Detect which cell encompasses the target text, then output its [X, Y] center coordinate. 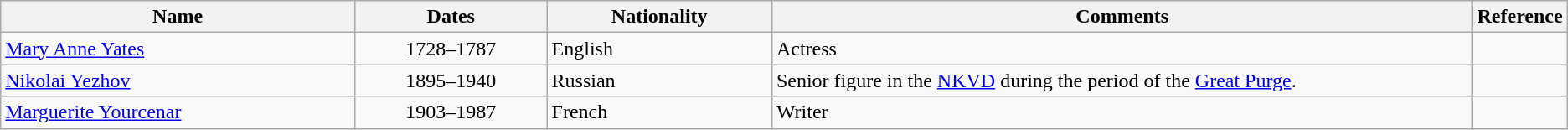
Name [178, 17]
1895–1940 [451, 81]
Nationality [659, 17]
Reference [1519, 17]
English [659, 49]
1903–1987 [451, 112]
Senior figure in the NKVD during the period of the Great Purge. [1122, 81]
French [659, 112]
Mary Anne Yates [178, 49]
Dates [451, 17]
Writer [1122, 112]
Marguerite Yourcenar [178, 112]
Actress [1122, 49]
Russian [659, 81]
Comments [1122, 17]
1728–1787 [451, 49]
Nikolai Yezhov [178, 81]
